Return [X, Y] of the center of cell containing provided text 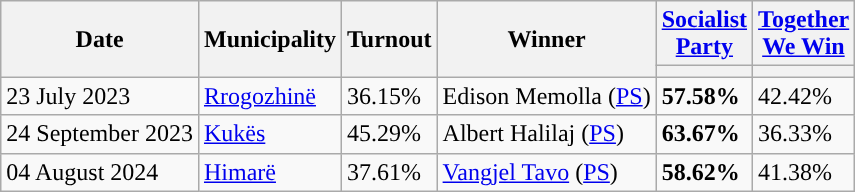
23 July 2023 [100, 96]
Vangjel Tavo (PS) [546, 172]
Edison Memolla (PS) [546, 96]
Municipality [270, 39]
Rrogozhinë [270, 96]
36.15% [390, 96]
41.38% [804, 172]
Winner [546, 39]
24 September 2023 [100, 134]
57.58% [704, 96]
36.33% [804, 134]
Socialist Party [704, 34]
Albert Halilaj (PS) [546, 134]
Together We Win [804, 34]
45.29% [390, 134]
42.42% [804, 96]
Date [100, 39]
04 August 2024 [100, 172]
Turnout [390, 39]
63.67% [704, 134]
Kukës [270, 134]
37.61% [390, 172]
58.62% [704, 172]
Himarë [270, 172]
